Locate the cell with the specified text and output its (x, y) center coordinate. 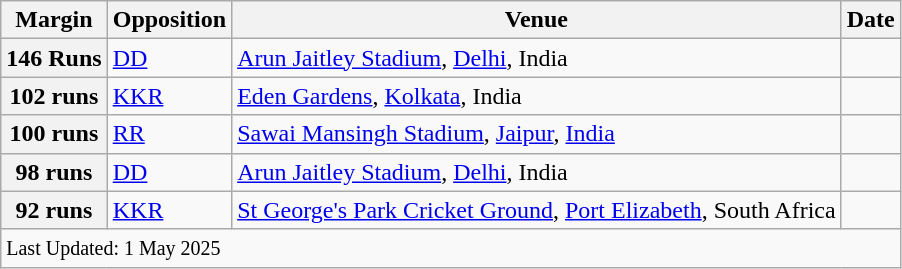
Last Updated: 1 May 2025 (450, 248)
102 runs (54, 96)
Eden Gardens, Kolkata, India (537, 96)
Sawai Mansingh Stadium, Jaipur, India (537, 134)
Margin (54, 20)
RR (169, 134)
Venue (537, 20)
St George's Park Cricket Ground, Port Elizabeth, South Africa (537, 210)
100 runs (54, 134)
Opposition (169, 20)
Date (870, 20)
92 runs (54, 210)
146 Runs (54, 58)
98 runs (54, 172)
